Provide the [X, Y] coordinate of the cell's center where the given text is located.  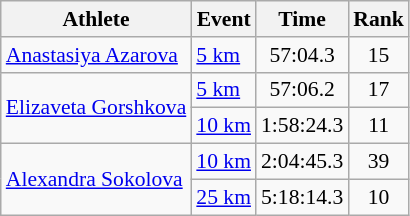
2:04:45.3 [302, 162]
1:58:24.3 [302, 126]
5:18:14.3 [302, 197]
Anastasiya Azarova [96, 55]
Alexandra Sokolova [96, 180]
39 [378, 162]
10 [378, 197]
11 [378, 126]
Time [302, 19]
25 km [224, 197]
57:06.2 [302, 90]
Rank [378, 19]
57:04.3 [302, 55]
Event [224, 19]
Athlete [96, 19]
15 [378, 55]
Elizaveta Gorshkova [96, 108]
17 [378, 90]
